Detect which cell encompasses the target text, then output its [X, Y] center coordinate. 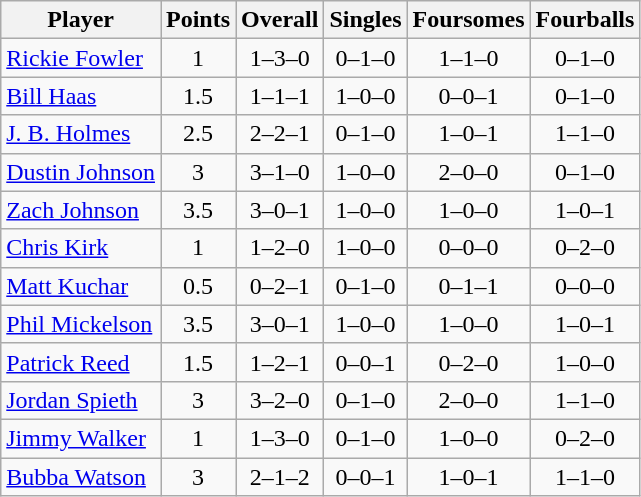
2–1–2 [280, 477]
Dustin Johnson [81, 172]
0.5 [198, 286]
Phil Mickelson [81, 324]
Rickie Fowler [81, 58]
Bubba Watson [81, 477]
3–2–0 [280, 400]
Bill Haas [81, 96]
1–2–1 [280, 362]
Fourballs [585, 20]
0–1–1 [468, 286]
Foursomes [468, 20]
Matt Kuchar [81, 286]
0–2–1 [280, 286]
Zach Johnson [81, 210]
2–2–1 [280, 134]
J. B. Holmes [81, 134]
2.5 [198, 134]
1–2–0 [280, 248]
Jordan Spieth [81, 400]
3–1–0 [280, 172]
Jimmy Walker [81, 438]
Singles [366, 20]
1–1–1 [280, 96]
Chris Kirk [81, 248]
Player [81, 20]
Overall [280, 20]
Patrick Reed [81, 362]
Points [198, 20]
